Find where the given text appears and provide that cell's center as (x, y) coordinate. 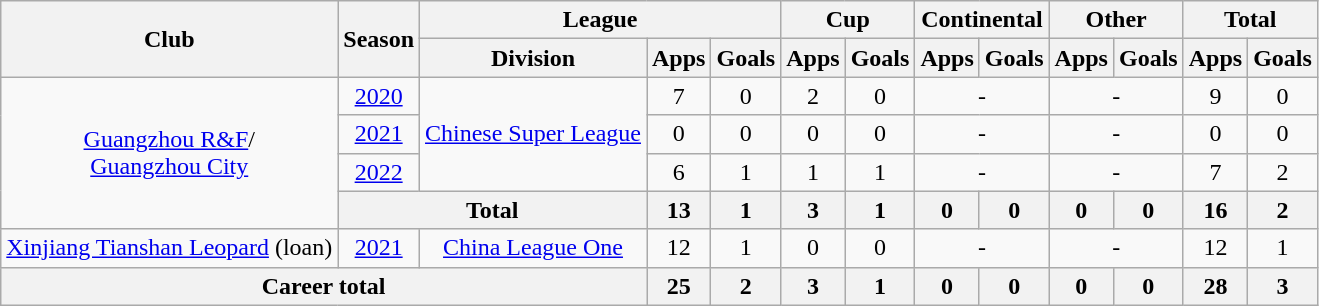
Continental (982, 20)
Club (170, 39)
Division (534, 58)
Chinese Super League (534, 134)
League (600, 20)
28 (1215, 286)
2020 (379, 96)
25 (678, 286)
Xinjiang Tianshan Leopard (loan) (170, 248)
6 (678, 172)
16 (1215, 210)
9 (1215, 96)
China League One (534, 248)
Cup (848, 20)
Career total (324, 286)
13 (678, 210)
Guangzhou R&F/Guangzhou City (170, 153)
Season (379, 39)
Other (1116, 20)
2022 (379, 172)
